Determine the (X, Y) coordinate at the center of the cell enclosing the given text.  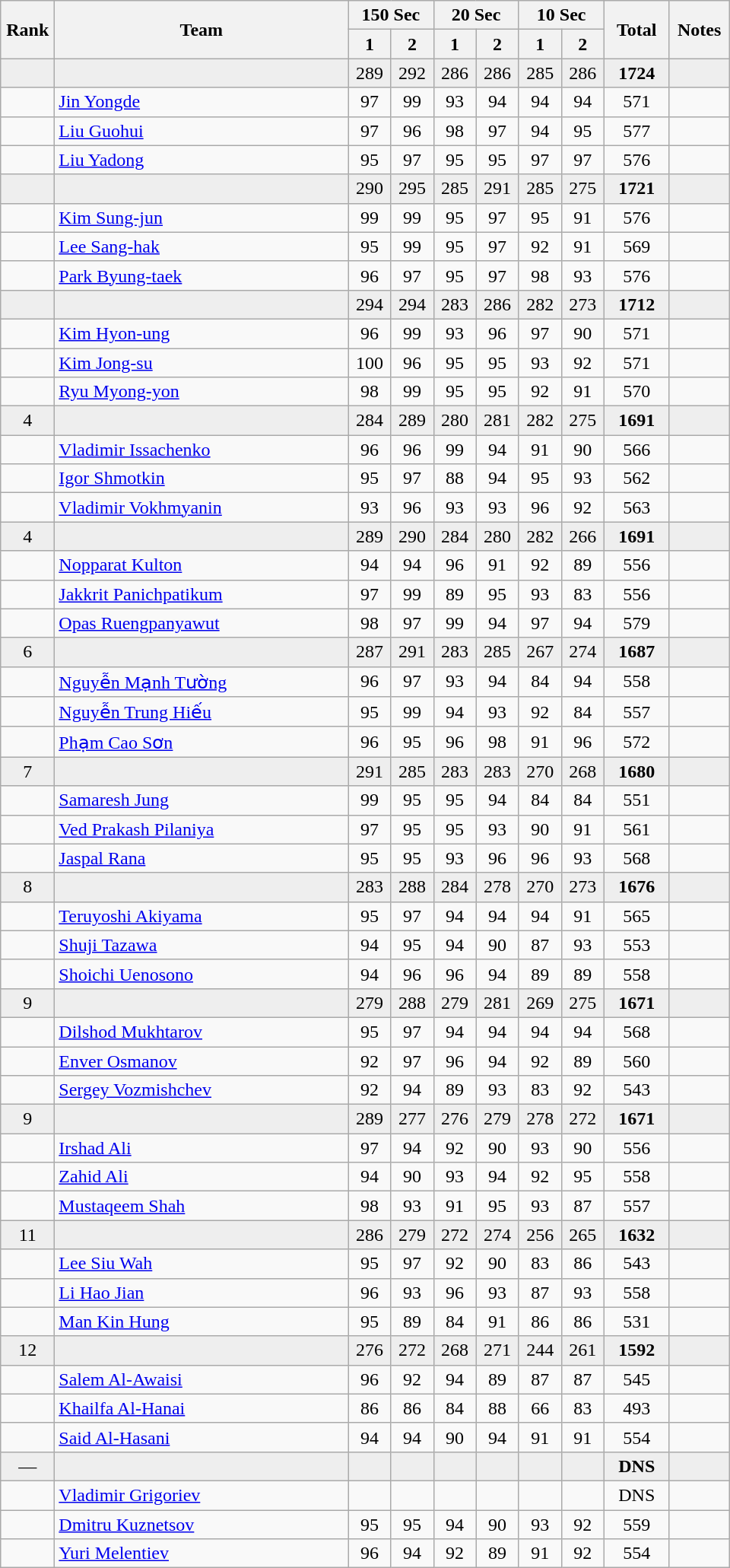
66 (540, 1408)
Kim Hyon-ung (202, 333)
562 (636, 479)
267 (540, 652)
Kim Jong-su (202, 363)
545 (636, 1379)
Jakkrit Panichpatikum (202, 594)
266 (582, 536)
6 (27, 652)
551 (636, 800)
531 (636, 1322)
1687 (636, 652)
1680 (636, 771)
Nguyễn Trung Hiếu (202, 712)
Teruyoshi Akiyama (202, 916)
287 (370, 652)
292 (412, 73)
Sergey Vozmishchev (202, 1090)
563 (636, 507)
566 (636, 450)
Vladimir Grigoriev (202, 1495)
1712 (636, 304)
561 (636, 829)
8 (27, 887)
572 (636, 742)
Lee Siu Wah (202, 1264)
265 (582, 1235)
Shuji Tazawa (202, 945)
Mustaqeem Shah (202, 1206)
493 (636, 1408)
565 (636, 916)
20 Sec (476, 15)
Irshad Ali (202, 1148)
Khailfa Al-Hanai (202, 1408)
Lee Sang-hak (202, 246)
Vladimir Issachenko (202, 450)
11 (27, 1235)
269 (540, 1003)
100 (370, 363)
Said Al-Hasani (202, 1437)
Enver Osmanov (202, 1061)
553 (636, 945)
Phạm Cao Sơn (202, 742)
Shoichi Uenosono (202, 974)
Ved Prakash Pilaniya (202, 829)
Vladimir Vokhmyanin (202, 507)
1676 (636, 887)
569 (636, 246)
Li Hao Jian (202, 1293)
Jaspal Rana (202, 858)
Nguyễn Mạnh Tường (202, 682)
1592 (636, 1350)
579 (636, 623)
Notes (700, 30)
Ryu Myong-yon (202, 392)
Man Kin Hung (202, 1322)
570 (636, 392)
Liu Guohui (202, 131)
577 (636, 131)
295 (412, 189)
256 (540, 1235)
Liu Yadong (202, 160)
Zahid Ali (202, 1177)
261 (582, 1350)
Opas Ruengpanyawut (202, 623)
Igor Shmotkin (202, 479)
12 (27, 1350)
10 Sec (561, 15)
150 Sec (391, 15)
7 (27, 771)
Jin Yongde (202, 102)
244 (540, 1350)
Kim Sung-jun (202, 218)
1724 (636, 73)
Dilshod Mukhtarov (202, 1032)
1632 (636, 1235)
Samaresh Jung (202, 800)
Nopparat Kulton (202, 565)
1721 (636, 189)
Dmitru Kuznetsov (202, 1524)
Park Byung-taek (202, 275)
277 (412, 1119)
Team (202, 30)
— (27, 1466)
559 (636, 1524)
Salem Al-Awaisi (202, 1379)
560 (636, 1061)
Total (636, 30)
Rank (27, 30)
Yuri Melentiev (202, 1554)
271 (497, 1350)
